Detect which cell encompasses the target text, then output its [X, Y] center coordinate. 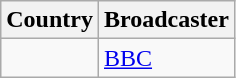
Country [50, 20]
BBC [166, 58]
Broadcaster [166, 20]
